Pinpoint the cell where the given text exists, returning its (X, Y) midpoint coordinate. 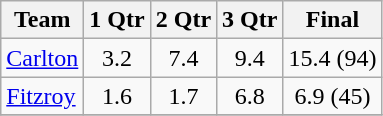
6.9 (45) (332, 96)
7.4 (183, 58)
Fitzroy (42, 96)
6.8 (250, 96)
2 Qtr (183, 20)
Final (332, 20)
Carlton (42, 58)
Team (42, 20)
15.4 (94) (332, 58)
1.7 (183, 96)
3.2 (117, 58)
9.4 (250, 58)
3 Qtr (250, 20)
1 Qtr (117, 20)
1.6 (117, 96)
